For the text-containing cell, return its midpoint in [X, Y] coordinate format. 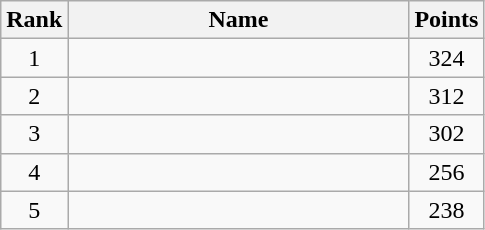
256 [446, 172]
312 [446, 96]
2 [34, 96]
Points [446, 20]
5 [34, 210]
1 [34, 58]
302 [446, 134]
Name [238, 20]
Rank [34, 20]
238 [446, 210]
324 [446, 58]
3 [34, 134]
4 [34, 172]
